Pinpoint the cell where the given text exists, returning its [x, y] midpoint coordinate. 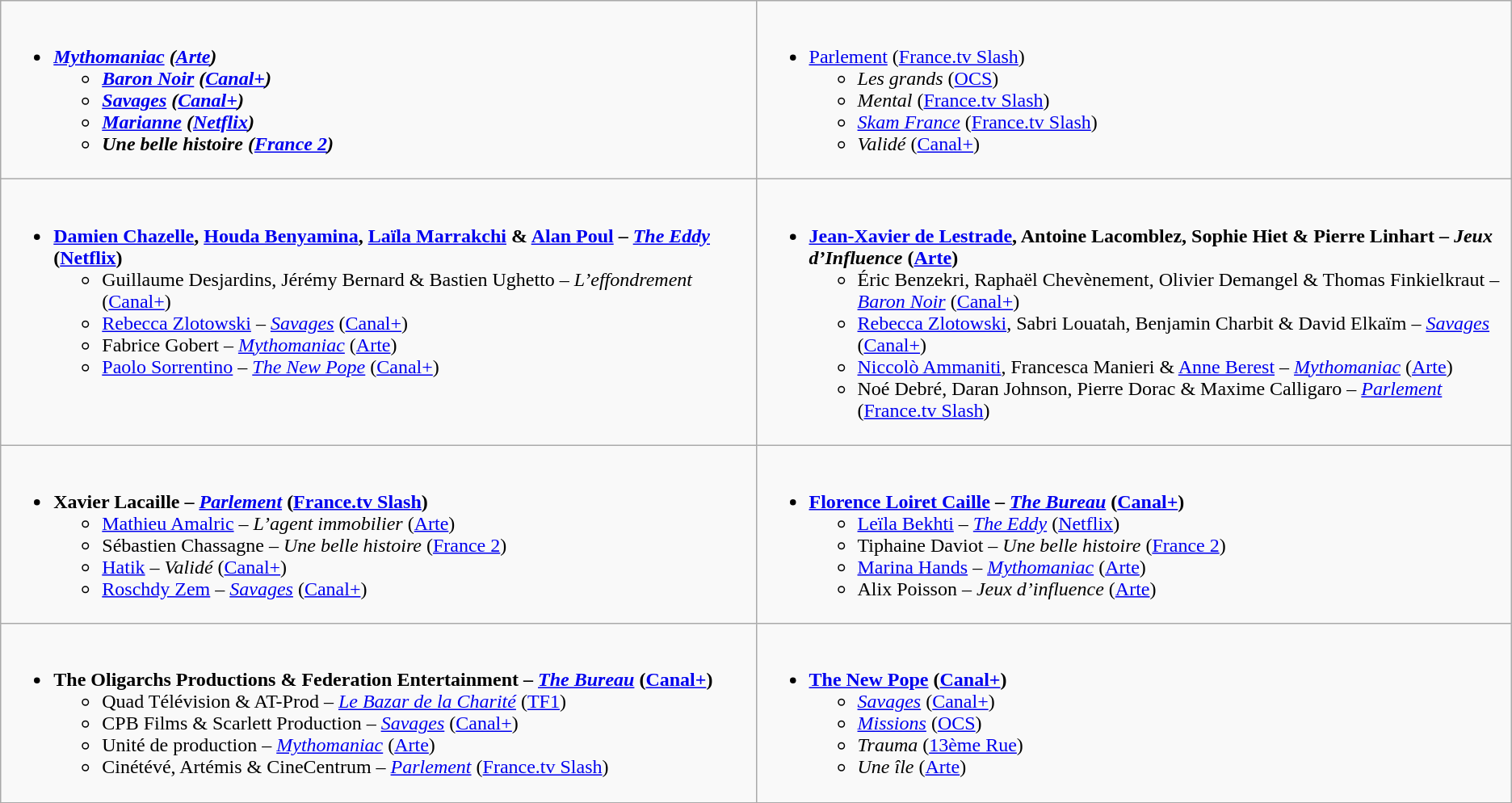
Parlement (France.tv Slash)Les grands (OCS)Mental (France.tv Slash)Skam France (France.tv Slash)Validé (Canal+) [1134, 90]
Mythomaniac (Arte)Baron Noir (Canal+)Savages (Canal+)Marianne (Netflix)Une belle histoire (France 2) [378, 90]
The New Pope (Canal+)Savages (Canal+)Missions (OCS)Trauma (13ème Rue)Une île (Arte) [1134, 713]
